Return (X, Y) of the center of cell containing provided text 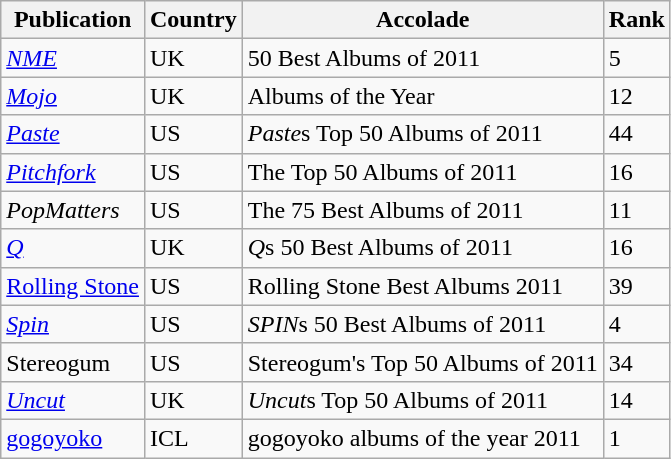
5 (636, 58)
Spin (73, 324)
Uncut (73, 400)
SPINs 50 Best Albums of 2011 (422, 324)
The 75 Best Albums of 2011 (422, 210)
44 (636, 134)
50 Best Albums of 2011 (422, 58)
39 (636, 286)
4 (636, 324)
Q (73, 248)
34 (636, 362)
Qs 50 Best Albums of 2011 (422, 248)
Stereogum (73, 362)
Rank (636, 20)
Albums of the Year (422, 96)
Rolling Stone Best Albums 2011 (422, 286)
1 (636, 438)
Paste (73, 134)
Accolade (422, 20)
gogoyoko albums of the year 2011 (422, 438)
PopMatters (73, 210)
Rolling Stone (73, 286)
Mojo (73, 96)
Pastes Top 50 Albums of 2011 (422, 134)
Uncuts Top 50 Albums of 2011 (422, 400)
ICL (193, 438)
11 (636, 210)
14 (636, 400)
Pitchfork (73, 172)
12 (636, 96)
Country (193, 20)
NME (73, 58)
Stereogum's Top 50 Albums of 2011 (422, 362)
Publication (73, 20)
gogoyoko (73, 438)
The Top 50 Albums of 2011 (422, 172)
